Return [X, Y] of the center of cell containing provided text 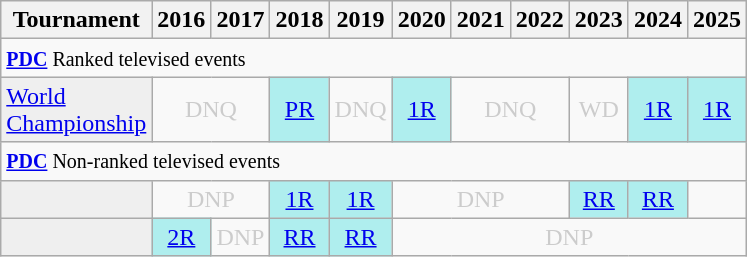
PDC Ranked televised events [374, 58]
2024 [658, 20]
2018 [300, 20]
2R [182, 237]
WD [598, 110]
PR [300, 110]
Tournament [76, 20]
2019 [360, 20]
PDC Non-ranked televised events [374, 161]
2020 [422, 20]
2025 [716, 20]
2023 [598, 20]
2022 [540, 20]
2017 [240, 20]
World Championship [76, 110]
2016 [182, 20]
2021 [480, 20]
